Provide the (X, Y) coordinate of the cell's center where the given text is located.  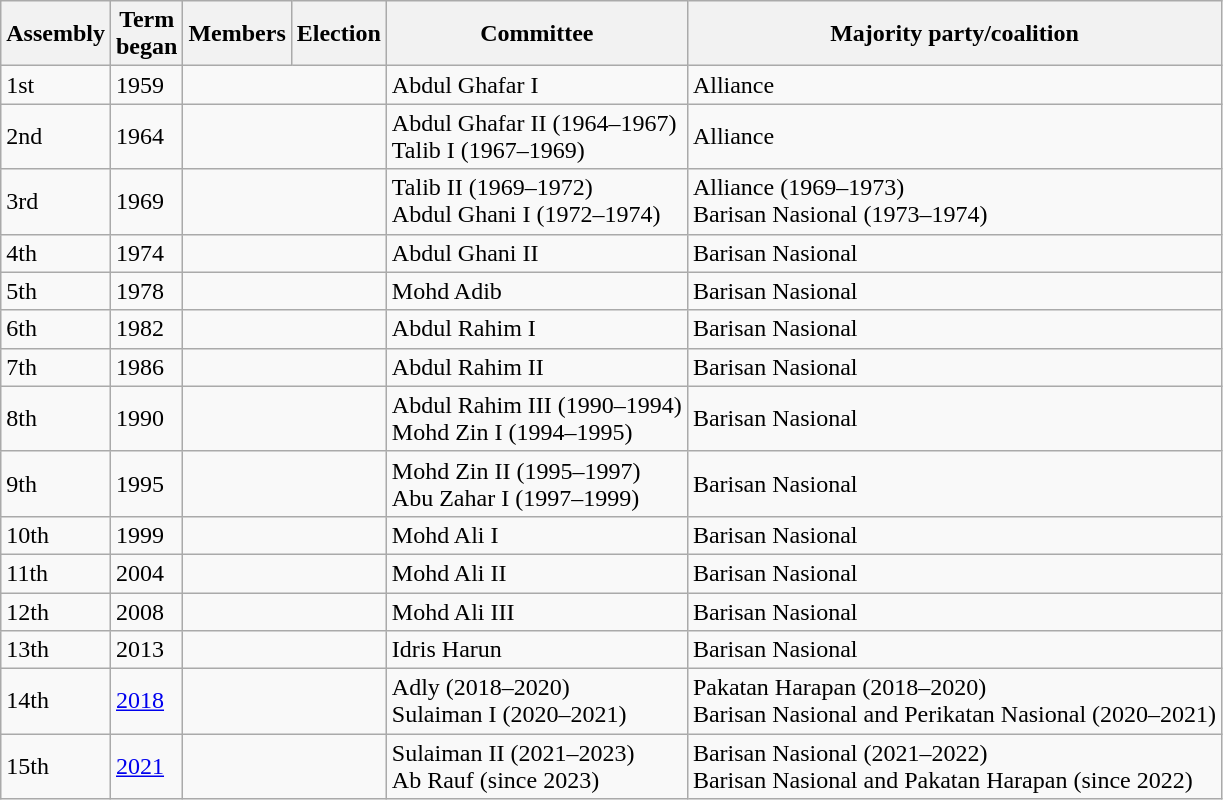
2021 (146, 766)
5th (56, 291)
Abdul Rahim II (536, 367)
1978 (146, 291)
Mohd Ali II (536, 573)
4th (56, 253)
1986 (146, 367)
13th (56, 650)
12th (56, 611)
3rd (56, 202)
Mohd Adib (536, 291)
10th (56, 535)
2013 (146, 650)
2008 (146, 611)
1974 (146, 253)
Adly (2018–2020)Sulaiman I (2020–2021) (536, 702)
Talib II (1969–1972)Abdul Ghani I (1972–1974) (536, 202)
1999 (146, 535)
Abdul Rahim III (1990–1994)Mohd Zin I (1994–1995) (536, 418)
Majority party/coalition (954, 34)
Abdul Rahim I (536, 329)
Barisan Nasional (2021–2022)Barisan Nasional and Pakatan Harapan (since 2022) (954, 766)
Mohd Ali I (536, 535)
Abdul Ghani II (536, 253)
2004 (146, 573)
9th (56, 484)
7th (56, 367)
2nd (56, 136)
Mohd Ali III (536, 611)
14th (56, 702)
Pakatan Harapan (2018–2020)Barisan Nasional and Perikatan Nasional (2020–2021) (954, 702)
Abdul Ghafar I (536, 85)
Assembly (56, 34)
15th (56, 766)
1982 (146, 329)
Abdul Ghafar II (1964–1967)Talib I (1967–1969) (536, 136)
1st (56, 85)
11th (56, 573)
Mohd Zin II (1995–1997)Abu Zahar I (1997–1999) (536, 484)
Committee (536, 34)
Termbegan (146, 34)
1990 (146, 418)
Alliance (1969–1973)Barisan Nasional (1973–1974) (954, 202)
1995 (146, 484)
8th (56, 418)
6th (56, 329)
2018 (146, 702)
Sulaiman II (2021–2023)Ab Rauf (since 2023) (536, 766)
1964 (146, 136)
Members (237, 34)
1969 (146, 202)
1959 (146, 85)
Idris Harun (536, 650)
Election (338, 34)
